Return the [X, Y] coordinate for the center point of the cell that contains the specified text.  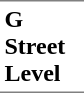
GStreet Level [42, 46]
